Return (X, Y) of the center of cell containing provided text 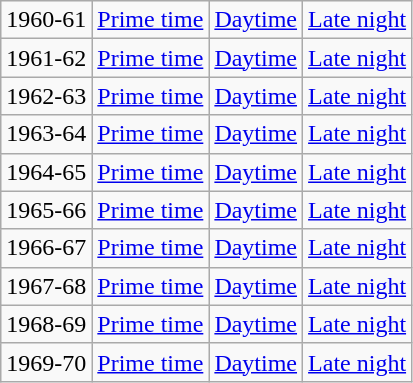
1964-65 (46, 172)
1965-66 (46, 210)
1961-62 (46, 58)
1963-64 (46, 134)
1967-68 (46, 286)
1969-70 (46, 362)
1966-67 (46, 248)
1960-61 (46, 20)
1968-69 (46, 324)
1962-63 (46, 96)
